Return (x, y) of the center of cell containing provided text 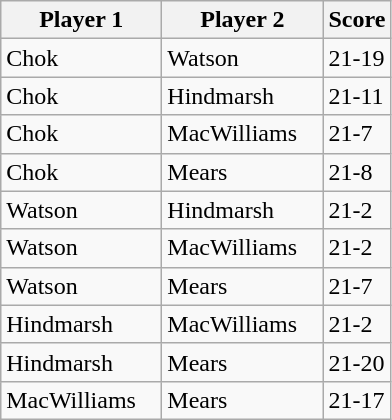
21-8 (357, 172)
Score (357, 20)
21-20 (357, 362)
21-19 (357, 58)
Player 2 (242, 20)
21-11 (357, 96)
Player 1 (82, 20)
21-17 (357, 400)
